Pinpoint the cell where the given text exists, returning its (X, Y) midpoint coordinate. 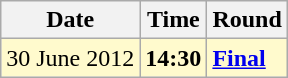
Time (174, 20)
Round (247, 20)
30 June 2012 (70, 58)
Date (70, 20)
14:30 (174, 58)
Final (247, 58)
